Capture the cell that displays the provided text and extract its (X, Y) central coordinate. 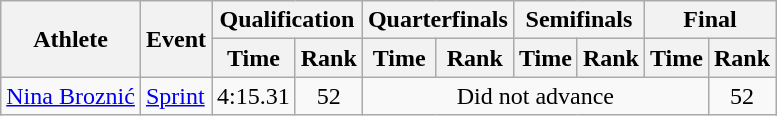
Qualification (288, 20)
Athlete (71, 39)
Event (176, 39)
4:15.31 (254, 96)
Did not advance (535, 96)
Semifinals (578, 20)
Sprint (176, 96)
Quarterfinals (438, 20)
Nina Broznić (71, 96)
Final (710, 20)
